Capture the cell that displays the provided text and extract its [X, Y] central coordinate. 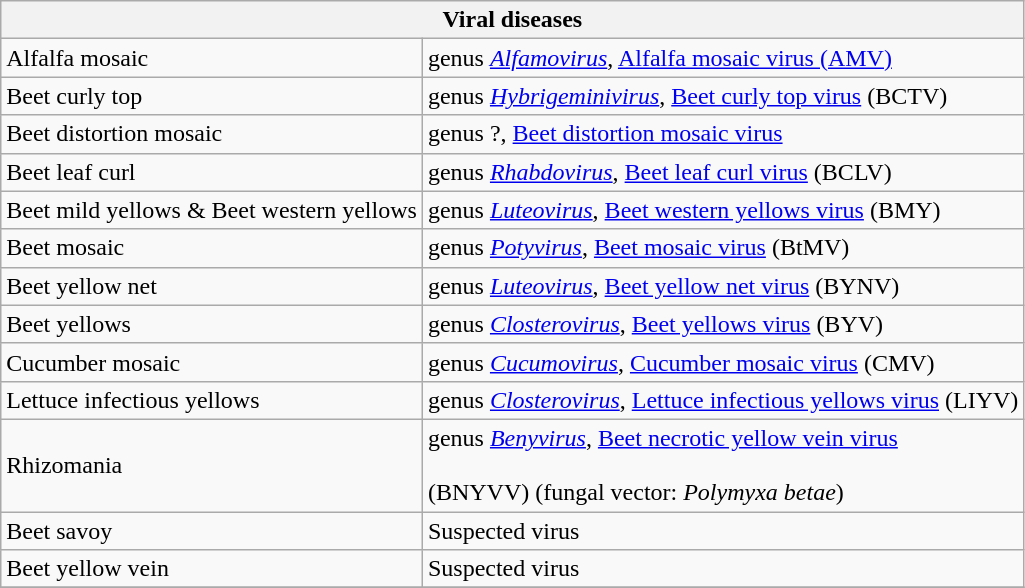
genus Benyvirus, Beet necrotic yellow vein virus(BNYVV) (fungal vector: Polymyxa betae) [722, 465]
Beet mild yellows & Beet western yellows [212, 210]
Viral diseases [512, 20]
Beet savoy [212, 531]
Beet yellows [212, 324]
genus Hybrigeminivirus, Beet curly top virus (BCTV) [722, 96]
genus Alfamovirus, Alfalfa mosaic virus (AMV) [722, 58]
Rhizomania [212, 465]
genus Cucumovirus, Cucumber mosaic virus (CMV) [722, 362]
Beet mosaic [212, 248]
genus Potyvirus, Beet mosaic virus (BtMV) [722, 248]
genus Luteovirus, Beet western yellows virus (BMY) [722, 210]
Beet yellow vein [212, 569]
genus Closterovirus, Lettuce infectious yellows virus (LIYV) [722, 400]
genus ?, Beet distortion mosaic virus [722, 134]
genus Closterovirus, Beet yellows virus (BYV) [722, 324]
genus Luteovirus, Beet yellow net virus (BYNV) [722, 286]
genus Rhabdovirus, Beet leaf curl virus (BCLV) [722, 172]
Alfalfa mosaic [212, 58]
Lettuce infectious yellows [212, 400]
Beet curly top [212, 96]
Beet distortion mosaic [212, 134]
Beet leaf curl [212, 172]
Cucumber mosaic [212, 362]
Beet yellow net [212, 286]
